Scan for the cell matching the given text and deliver its (X, Y) coordinate at center. 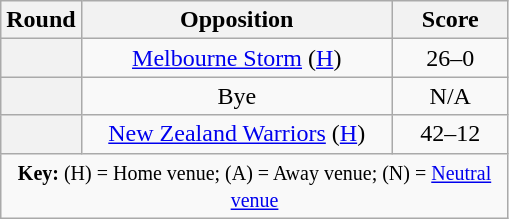
26–0 (450, 58)
Bye (236, 96)
Opposition (236, 20)
N/A (450, 96)
Melbourne Storm (H) (236, 58)
Key: (H) = Home venue; (A) = Away venue; (N) = Neutral venue (255, 186)
New Zealand Warriors (H) (236, 134)
Score (450, 20)
Round (41, 20)
42–12 (450, 134)
